Locate the cell with the specified text and output its (x, y) center coordinate. 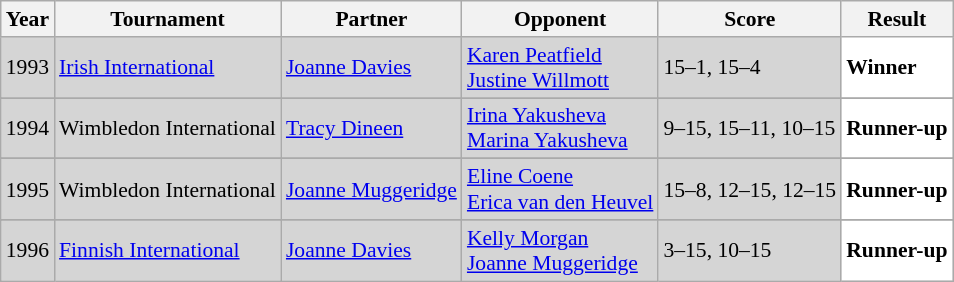
Score (750, 19)
Opponent (560, 19)
1995 (28, 190)
Partner (372, 19)
15–8, 12–15, 12–15 (750, 190)
Finnish International (168, 250)
Irish International (168, 68)
3–15, 10–15 (750, 250)
1994 (28, 128)
Result (896, 19)
Irina Yakusheva Marina Yakusheva (560, 128)
Eline Coene Erica van den Heuvel (560, 190)
1993 (28, 68)
Joanne Muggeridge (372, 190)
Winner (896, 68)
9–15, 15–11, 10–15 (750, 128)
Tracy Dineen (372, 128)
Karen Peatfield Justine Willmott (560, 68)
Tournament (168, 19)
1996 (28, 250)
15–1, 15–4 (750, 68)
Kelly Morgan Joanne Muggeridge (560, 250)
Year (28, 19)
